Output the (x, y) coordinate of the center of the cell containing the given text.  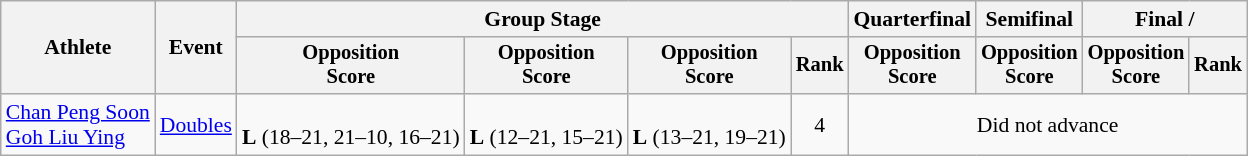
Quarterfinal (912, 19)
L (18–21, 21–10, 16–21) (351, 124)
4 (820, 124)
Event (196, 48)
Did not advance (1047, 124)
Chan Peng SoonGoh Liu Ying (78, 124)
Group Stage (543, 19)
Semifinal (1030, 19)
L (13–21, 19–21) (710, 124)
L (12–21, 15–21) (546, 124)
Doubles (196, 124)
Athlete (78, 48)
Final / (1165, 19)
